Search for the cell housing the specified text and yield its (x, y) center coordinate. 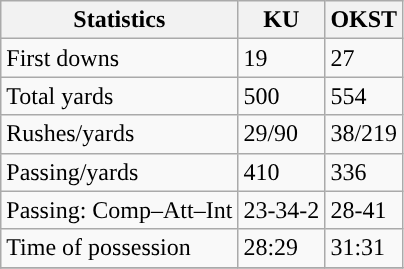
First downs (120, 58)
31:31 (364, 248)
38/219 (364, 134)
410 (282, 172)
554 (364, 96)
Passing/yards (120, 172)
500 (282, 96)
28-41 (364, 210)
336 (364, 172)
OKST (364, 20)
Statistics (120, 20)
19 (282, 58)
KU (282, 20)
Time of possession (120, 248)
Total yards (120, 96)
Rushes/yards (120, 134)
Passing: Comp–Att–Int (120, 210)
23-34-2 (282, 210)
29/90 (282, 134)
28:29 (282, 248)
27 (364, 58)
